Scan for the cell matching the given text and deliver its [x, y] coordinate at center. 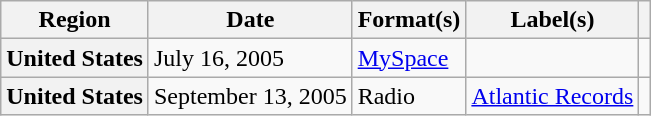
July 16, 2005 [250, 58]
MySpace [409, 58]
September 13, 2005 [250, 96]
Label(s) [552, 20]
Format(s) [409, 20]
Atlantic Records [552, 96]
Date [250, 20]
Radio [409, 96]
Region [75, 20]
